Determine the [x, y] coordinate at the center of the cell enclosing the given text.  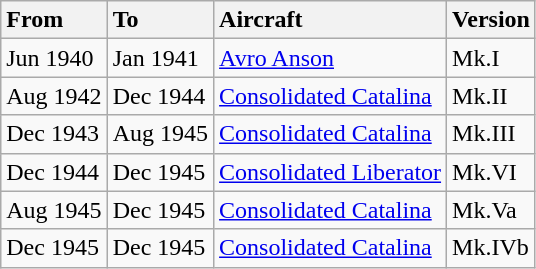
To [160, 20]
Mk.VI [492, 172]
Aircraft [330, 20]
Mk.II [492, 96]
Consolidated Liberator [330, 172]
Aug 1942 [54, 96]
Avro Anson [330, 58]
Mk.Va [492, 210]
Mk.III [492, 134]
Mk.I [492, 58]
Mk.IVb [492, 248]
Version [492, 20]
Jun 1940 [54, 58]
From [54, 20]
Jan 1941 [160, 58]
Dec 1943 [54, 134]
